Detect which cell encompasses the target text, then output its [x, y] center coordinate. 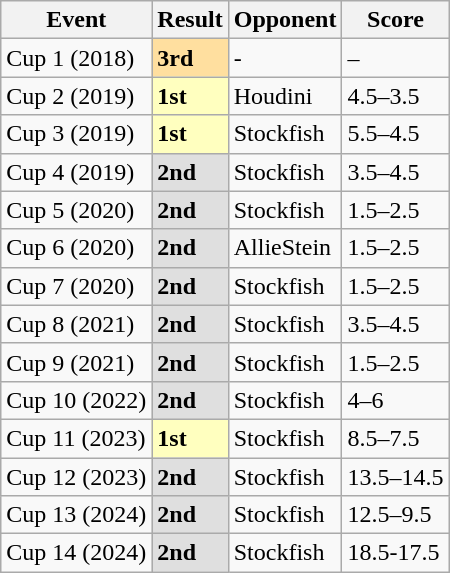
Cup 4 (2019) [76, 172]
Cup 9 (2021) [76, 362]
Houdini [285, 96]
Cup 13 (2024) [76, 515]
Cup 1 (2018) [76, 58]
Cup 14 (2024) [76, 553]
AllieStein [285, 248]
12.5–9.5 [396, 515]
Cup 6 (2020) [76, 248]
18.5-17.5 [396, 553]
3rd [190, 58]
Cup 10 (2022) [76, 400]
– [396, 58]
Event [76, 20]
- [285, 58]
13.5–14.5 [396, 477]
Opponent [285, 20]
4.5–3.5 [396, 96]
Cup 3 (2019) [76, 134]
Cup 2 (2019) [76, 96]
Cup 11 (2023) [76, 438]
4–6 [396, 400]
Cup 5 (2020) [76, 210]
8.5–7.5 [396, 438]
5.5–4.5 [396, 134]
Score [396, 20]
Cup 8 (2021) [76, 324]
Cup 12 (2023) [76, 477]
Cup 7 (2020) [76, 286]
Result [190, 20]
